Capture the cell that displays the provided text and extract its (x, y) central coordinate. 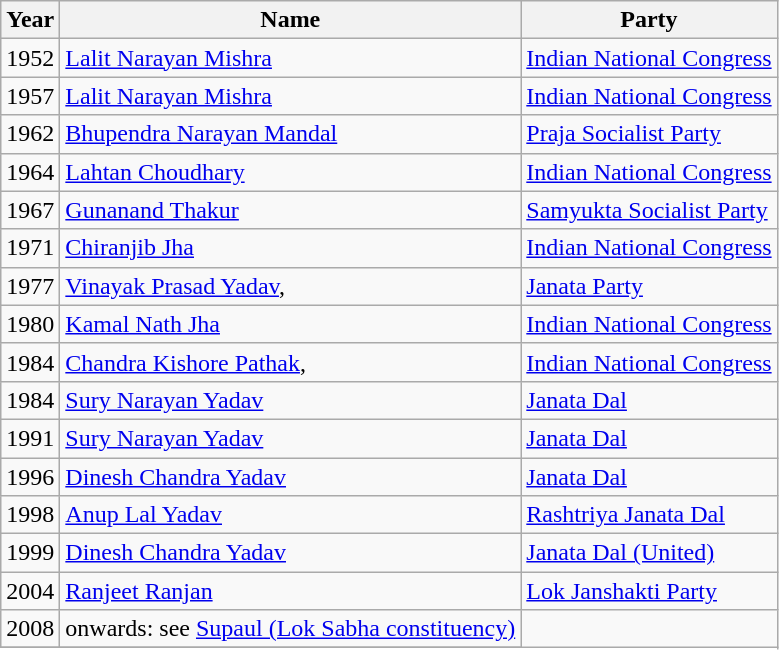
Kamal Nath Jha (290, 324)
2004 (30, 591)
Lahtan Choudhary (290, 172)
Rashtriya Janata Dal (649, 515)
Ranjeet Ranjan (290, 591)
1964 (30, 172)
Gunanand Thakur (290, 210)
Chandra Kishore Pathak, (290, 362)
1957 (30, 96)
Janata Dal (United) (649, 553)
1967 (30, 210)
Vinayak Prasad Yadav, (290, 286)
1962 (30, 134)
Year (30, 20)
Samyukta Socialist Party (649, 210)
1952 (30, 58)
1996 (30, 477)
1980 (30, 324)
Praja Socialist Party (649, 134)
1991 (30, 438)
Party (649, 20)
Janata Party (649, 286)
1998 (30, 515)
Anup Lal Yadav (290, 515)
Bhupendra Narayan Mandal (290, 134)
onwards: see Supaul (Lok Sabha constituency) (290, 629)
1999 (30, 553)
1977 (30, 286)
1971 (30, 248)
Chiranjib Jha (290, 248)
Name (290, 20)
2008 (30, 629)
Lok Janshakti Party (649, 591)
